Determine the [X, Y] coordinate at the center of the cell enclosing the given text.  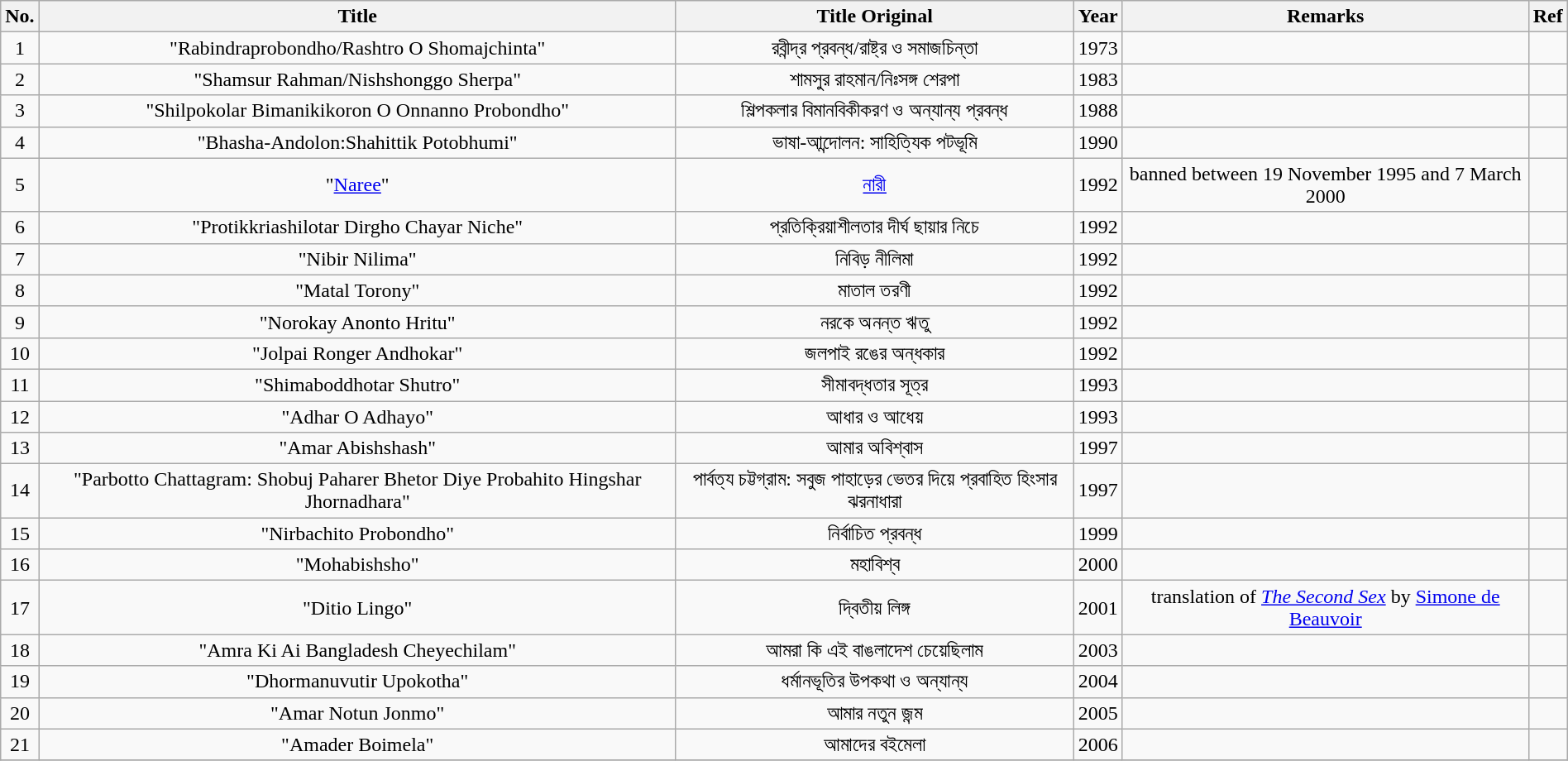
14 [20, 491]
Title [357, 17]
প্রতিক্রিয়াশীলতার দীর্ঘ ছায়ার নিচে [875, 227]
21 [20, 744]
"Nirbachito Probondho" [357, 534]
19 [20, 682]
8 [20, 290]
"Protikkriashilotar Dirgho Chayar Niche" [357, 227]
17 [20, 607]
4 [20, 142]
15 [20, 534]
18 [20, 650]
নারী [875, 185]
মহাবিশ্ব [875, 565]
"Ditio Lingo" [357, 607]
2004 [1098, 682]
সীমাবদ্ধতার সূত্র [875, 385]
Remarks [1325, 17]
"Mohabishsho" [357, 565]
আমরা কি এই বাঙলাদেশ চেয়েছিলাম [875, 650]
"Naree" [357, 185]
Ref [1548, 17]
জলপাই রঙের অন্ধকার [875, 353]
1988 [1098, 111]
banned between 19 November 1995 and 7 March 2000 [1325, 185]
"Shilpokolar Bimanikikoron O Onnanno Probondho" [357, 111]
Title Original [875, 17]
9 [20, 322]
2003 [1098, 650]
"Shamsur Rahman/Nishshonggo Sherpa" [357, 79]
"Amader Boimela" [357, 744]
পার্বত্য চট্টগ্রাম: সবুজ পাহাড়ের ভেতর দিয়ে প্রবাহিত হিংসার ঝরনাধারা [875, 491]
3 [20, 111]
"Amra Ki Ai Bangladesh Cheyechilam" [357, 650]
আমার নতুন জন্ম [875, 713]
7 [20, 259]
"Matal Torony" [357, 290]
"Parbotto Chattagram: Shobuj Paharer Bhetor Diye Probahito Hingshar Jhornadhara" [357, 491]
"Rabindraprobondho/Rashtro O Shomajchinta" [357, 48]
"Amar Notun Jonmo" [357, 713]
1999 [1098, 534]
"Bhasha-Andolon:Shahittik Potobhumi" [357, 142]
আমার অবিশ্বাস [875, 448]
10 [20, 353]
2001 [1098, 607]
No. [20, 17]
শামসুর রাহমান/নিঃসঙ্গ শেরপা [875, 79]
2006 [1098, 744]
20 [20, 713]
"Jolpai Ronger Andhokar" [357, 353]
নির্বাচিত প্রবন্ধ [875, 534]
ধর্মানভূতির উপকথা ও অন্যান্য [875, 682]
ভাষা-আন্দোলন: সাহিত্যিক পটভূমি [875, 142]
Year [1098, 17]
1 [20, 48]
আধার ও আধেয় [875, 416]
"Nibir Nilima" [357, 259]
2005 [1098, 713]
মাতাল তরণী [875, 290]
"Amar Abishshash" [357, 448]
"Norokay Anonto Hritu" [357, 322]
নিবিড় নীলিমা [875, 259]
1973 [1098, 48]
6 [20, 227]
translation of The Second Sex by Simone de Beauvoir [1325, 607]
11 [20, 385]
13 [20, 448]
শিল্পকলার বিমানবিকীকরণ ও অন্যান্য প্রবন্ধ [875, 111]
"Shimaboddhotar Shutro" [357, 385]
"Dhormanuvutir Upokotha" [357, 682]
আমাদের বইমেলা [875, 744]
1990 [1098, 142]
"Adhar O Adhayo" [357, 416]
2000 [1098, 565]
দ্বিতীয় লিঙ্গ [875, 607]
2 [20, 79]
16 [20, 565]
5 [20, 185]
12 [20, 416]
1983 [1098, 79]
রবীন্দ্র প্রবন্ধ/রাষ্ট্র ও সমাজচিন্তা [875, 48]
নরকে অনন্ত ঋতু [875, 322]
